Return the (X, Y) coordinate for the center point of the cell that contains the specified text.  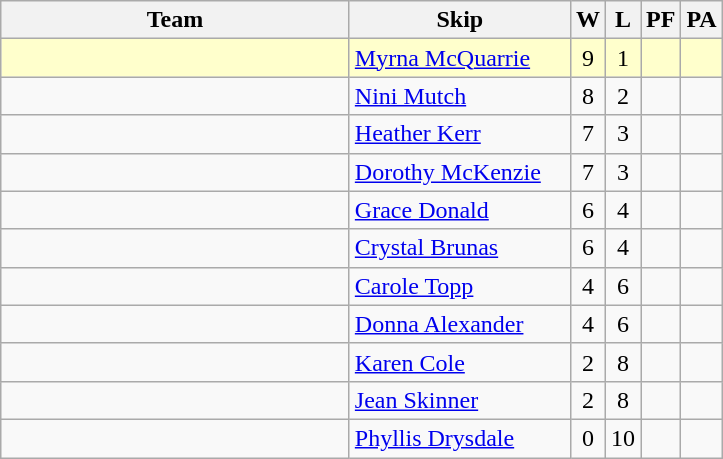
Grace Donald (460, 210)
Myrna McQuarrie (460, 58)
Phyllis Drysdale (460, 438)
W (588, 20)
10 (622, 438)
0 (588, 438)
Team (176, 20)
Karen Cole (460, 362)
Heather Kerr (460, 134)
9 (588, 58)
Carole Topp (460, 286)
Jean Skinner (460, 400)
Nini Mutch (460, 96)
Skip (460, 20)
1 (622, 58)
Donna Alexander (460, 324)
PF (660, 20)
L (622, 20)
Crystal Brunas (460, 248)
Dorothy McKenzie (460, 172)
PA (702, 20)
